Output the (X, Y) coordinate of the center of the cell containing the given text.  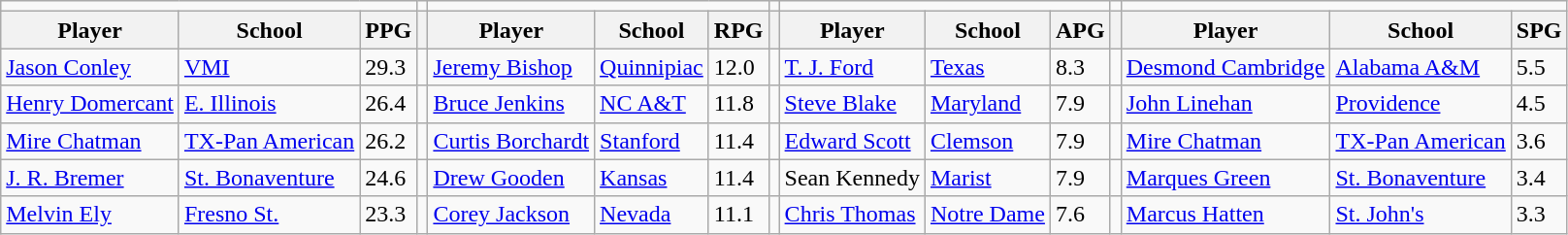
RPG (738, 30)
Sean Kennedy (852, 178)
Nevada (652, 215)
Corey Jackson (511, 215)
Curtis Borchardt (511, 141)
Melvin Ely (90, 215)
Maryland (988, 104)
St. John's (1421, 215)
Drew Gooden (511, 178)
Stanford (652, 141)
Alabama A&M (1421, 67)
4.5 (1539, 104)
Fresno St. (269, 215)
26.2 (388, 141)
Chris Thomas (852, 215)
8.3 (1080, 67)
E. Illinois (269, 104)
3.3 (1539, 215)
VMI (269, 67)
Desmond Cambridge (1225, 67)
3.4 (1539, 178)
5.5 (1539, 67)
Edward Scott (852, 141)
Marist (988, 178)
Jeremy Bishop (511, 67)
Providence (1421, 104)
NC A&T (652, 104)
11.8 (738, 104)
12.0 (738, 67)
SPG (1539, 30)
7.6 (1080, 215)
PPG (388, 30)
Notre Dame (988, 215)
3.6 (1539, 141)
24.6 (388, 178)
Jason Conley (90, 67)
APG (1080, 30)
Henry Domercant (90, 104)
Quinnipiac (652, 67)
11.1 (738, 215)
26.4 (388, 104)
J. R. Bremer (90, 178)
T. J. Ford (852, 67)
29.3 (388, 67)
Marcus Hatten (1225, 215)
Bruce Jenkins (511, 104)
Clemson (988, 141)
Texas (988, 67)
John Linehan (1225, 104)
Marques Green (1225, 178)
23.3 (388, 215)
Kansas (652, 178)
Steve Blake (852, 104)
